Detect which cell encompasses the target text, then output its (X, Y) center coordinate. 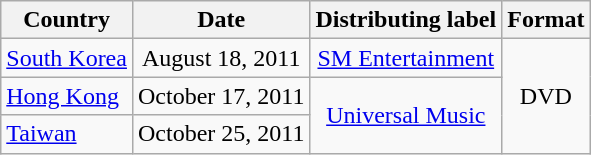
Date (220, 20)
SM Entertainment (406, 58)
October 17, 2011 (220, 96)
August 18, 2011 (220, 58)
Hong Kong (67, 96)
DVD (546, 96)
Format (546, 20)
Country (67, 20)
October 25, 2011 (220, 134)
South Korea (67, 58)
Taiwan (67, 134)
Distributing label (406, 20)
Universal Music (406, 115)
